Pinpoint the cell where the given text exists, returning its (X, Y) midpoint coordinate. 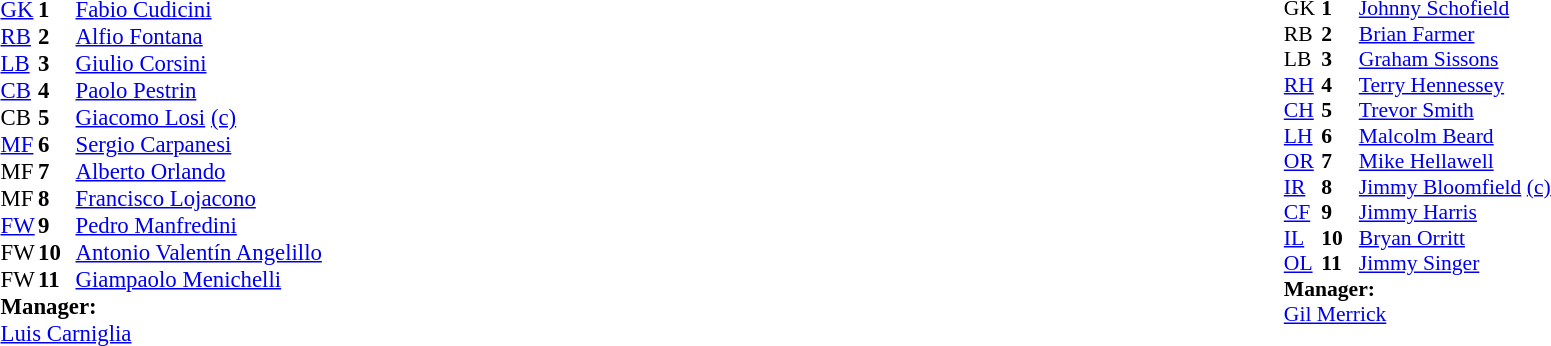
RH (1303, 85)
CF (1303, 213)
OL (1303, 263)
CH (1303, 111)
Brian Farmer (1455, 34)
Gil Merrick (1418, 315)
Trevor Smith (1455, 111)
Malcolm Beard (1455, 136)
Terry Hennessey (1455, 85)
Sergio Carpanesi (199, 144)
Jimmy Bloomfield (c) (1455, 187)
Giacomo Losi (c) (199, 118)
Alfio Fontana (199, 36)
Jimmy Harris (1455, 213)
OR (1303, 161)
Bryan Orritt (1455, 238)
Giulio Corsini (199, 64)
Jimmy Singer (1455, 263)
IR (1303, 187)
Mike Hellawell (1455, 161)
Pedro Manfredini (199, 226)
Paolo Pestrin (199, 90)
IL (1303, 238)
LH (1303, 136)
Antonio Valentín Angelillo (199, 252)
Graham Sissons (1455, 59)
Giampaolo Menichelli (199, 280)
Francisco Lojacono (199, 198)
Alberto Orlando (199, 172)
